Extract the [x, y] coordinate from the center of the cell holding the provided text.  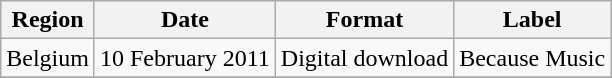
Digital download [364, 58]
Region [48, 20]
Label [532, 20]
Belgium [48, 58]
Format [364, 20]
Because Music [532, 58]
Date [184, 20]
10 February 2011 [184, 58]
